For the text-containing cell, return its midpoint in [x, y] coordinate format. 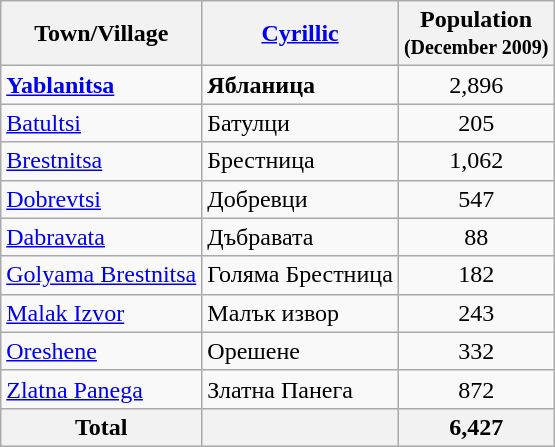
Cyrillic [300, 34]
243 [476, 313]
Malak Izvor [102, 313]
Batultsi [102, 123]
205 [476, 123]
88 [476, 237]
Добревци [300, 199]
547 [476, 199]
Oreshene [102, 351]
Total [102, 427]
Golyama Brestnitsa [102, 275]
Ябланица [300, 85]
1,062 [476, 161]
Zlatna Panega [102, 389]
Brestnitsa [102, 161]
Голяма Брестница [300, 275]
332 [476, 351]
Yablanitsa [102, 85]
Дъбравата [300, 237]
Town/Village [102, 34]
Dabravata [102, 237]
Dobrevtsi [102, 199]
Орешене [300, 351]
Population(December 2009) [476, 34]
Златна Панега [300, 389]
Батулци [300, 123]
182 [476, 275]
Малък извор [300, 313]
6,427 [476, 427]
872 [476, 389]
Брестница [300, 161]
2,896 [476, 85]
